Pinpoint the cell where the given text exists, returning its (X, Y) midpoint coordinate. 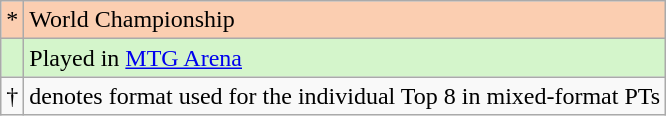
denotes format used for the individual Top 8 in mixed-format PTs (345, 96)
* (12, 20)
World Championship (345, 20)
Played in MTG Arena (345, 58)
† (12, 96)
